Identify which cell holds the provided text, then report its [x, y] central coordinate. 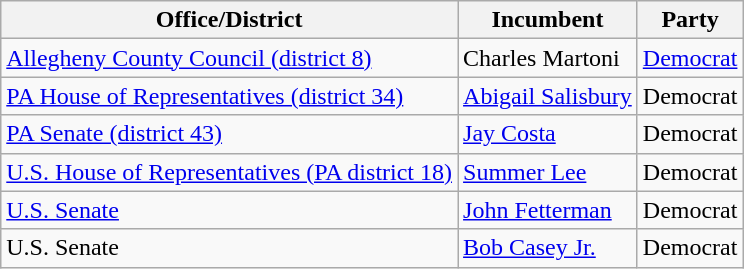
Abigail Salisbury [548, 96]
Bob Casey Jr. [548, 248]
Office/District [230, 20]
PA House of Representatives (district 34) [230, 96]
Allegheny County Council (district 8) [230, 58]
Party [690, 20]
Jay Costa [548, 134]
John Fetterman [548, 210]
Summer Lee [548, 172]
Charles Martoni [548, 58]
U.S. House of Representatives (PA district 18) [230, 172]
Incumbent [548, 20]
PA Senate (district 43) [230, 134]
